Search for the cell housing the specified text and yield its (X, Y) center coordinate. 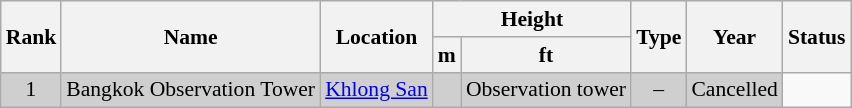
Name (190, 36)
1 (32, 90)
m (447, 55)
Cancelled (734, 90)
ft (546, 55)
Bangkok Observation Tower (190, 90)
Location (376, 36)
Khlong San (376, 90)
Rank (32, 36)
Observation tower (546, 90)
Type (658, 36)
Year (734, 36)
Height (532, 19)
Status (817, 36)
– (658, 90)
